Scan for the cell matching the given text and deliver its [x, y] coordinate at center. 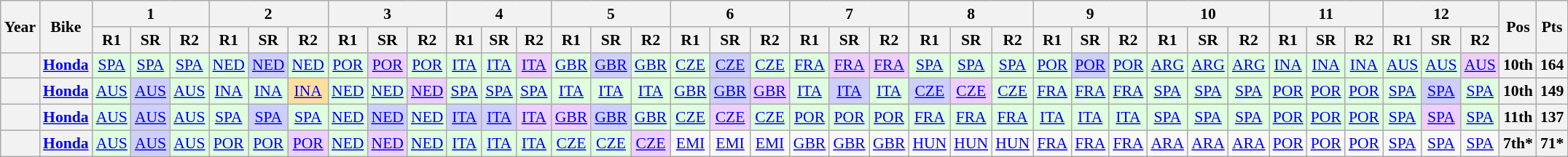
4 [498, 14]
10 [1208, 14]
2 [268, 14]
Pos [1518, 26]
71* [1552, 143]
149 [1552, 92]
7th* [1518, 143]
6 [730, 14]
11th [1518, 118]
Pts [1552, 26]
9 [1090, 14]
Bike [66, 26]
137 [1552, 118]
3 [388, 14]
11 [1326, 14]
7 [850, 14]
12 [1441, 14]
5 [611, 14]
8 [971, 14]
Year [20, 26]
1 [151, 14]
164 [1552, 65]
